For the text-containing cell, return its midpoint in [x, y] coordinate format. 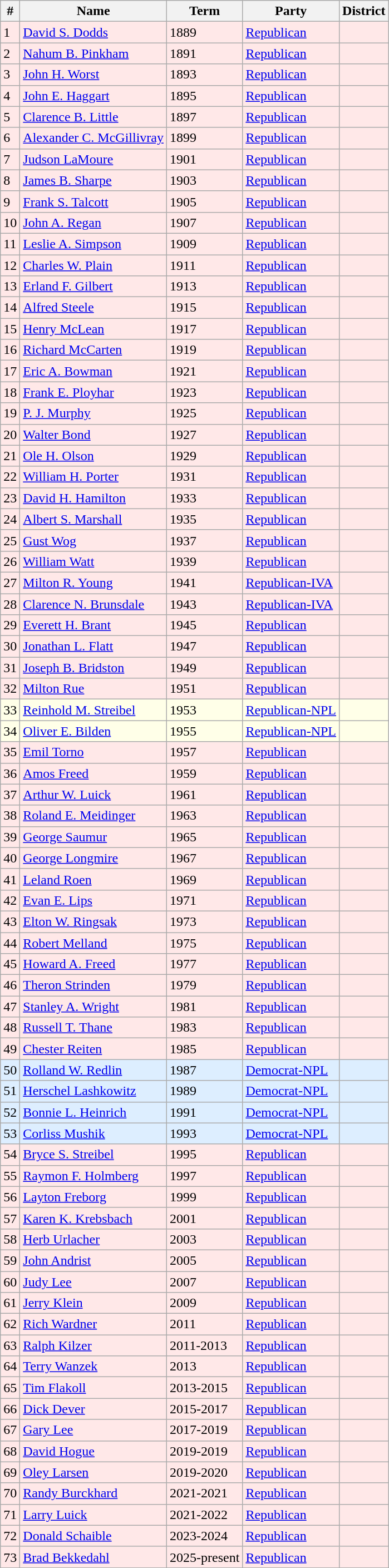
1959 [204, 773]
2017-2019 [204, 1430]
Karen K. Krebsbach [93, 1218]
1945 [204, 625]
1903 [204, 180]
Leland Roen [93, 879]
Walter Bond [93, 435]
Judy Lee [93, 1281]
11 [10, 244]
Albert S. Marshall [93, 519]
Reinhold M. Streibel [93, 710]
Ole H. Olson [93, 456]
Clarence N. Brunsdale [93, 604]
David H. Hamilton [93, 498]
1987 [204, 1070]
Jerry Klein [93, 1303]
Bonnie L. Heinrich [93, 1112]
Term [204, 11]
1949 [204, 668]
William Watt [93, 561]
46 [10, 985]
52 [10, 1112]
1937 [204, 540]
1917 [204, 329]
1985 [204, 1049]
2007 [204, 1281]
2011 [204, 1324]
Corliss Mushik [93, 1133]
Charles W. Plain [93, 265]
1971 [204, 900]
1977 [204, 964]
1909 [204, 244]
Dick Dever [93, 1409]
# [10, 11]
64 [10, 1367]
1951 [204, 689]
Randy Burckhard [93, 1493]
Joseph B. Bridston [93, 668]
44 [10, 943]
1983 [204, 1028]
39 [10, 837]
Everett H. Brant [93, 625]
2015-2017 [204, 1409]
1899 [204, 138]
1913 [204, 287]
Stanley A. Wright [93, 1007]
17 [10, 371]
1897 [204, 117]
50 [10, 1070]
22 [10, 477]
69 [10, 1472]
Emil Torno [93, 752]
1911 [204, 265]
1943 [204, 604]
26 [10, 561]
1925 [204, 413]
1919 [204, 350]
Larry Luick [93, 1515]
Terry Wanzek [93, 1367]
51 [10, 1091]
1921 [204, 371]
19 [10, 413]
Alexander C. McGillivray [93, 138]
10 [10, 223]
John H. Worst [93, 75]
Chester Reiten [93, 1049]
Jonathan L. Flatt [93, 647]
15 [10, 329]
Oley Larsen [93, 1472]
1935 [204, 519]
20 [10, 435]
1 [10, 32]
George Saumur [93, 837]
David Hogue [93, 1451]
16 [10, 350]
49 [10, 1049]
2001 [204, 1218]
2013-2015 [204, 1388]
38 [10, 816]
6 [10, 138]
2011-2013 [204, 1345]
5 [10, 117]
61 [10, 1303]
1895 [204, 96]
2005 [204, 1260]
1893 [204, 75]
1999 [204, 1197]
Rolland W. Redlin [93, 1070]
54 [10, 1155]
31 [10, 668]
William H. Porter [93, 477]
David S. Dodds [93, 32]
Oliver E. Bilden [93, 731]
24 [10, 519]
1889 [204, 32]
Evan E. Lips [93, 900]
2019-2020 [204, 1472]
1993 [204, 1133]
1931 [204, 477]
Arthur W. Luick [93, 795]
1995 [204, 1155]
Howard A. Freed [93, 964]
Elton W. Ringsak [93, 921]
4 [10, 96]
1927 [204, 435]
1961 [204, 795]
3 [10, 75]
1947 [204, 647]
Bryce S. Streibel [93, 1155]
Leslie A. Simpson [93, 244]
Rich Wardner [93, 1324]
23 [10, 498]
2003 [204, 1239]
John Andrist [93, 1260]
1933 [204, 498]
41 [10, 879]
1989 [204, 1091]
72 [10, 1536]
1973 [204, 921]
Clarence B. Little [93, 117]
59 [10, 1260]
Milton Rue [93, 689]
Brad Bekkedahl [93, 1557]
27 [10, 583]
2019-2019 [204, 1451]
70 [10, 1493]
68 [10, 1451]
John E. Haggart [93, 96]
1975 [204, 943]
28 [10, 604]
63 [10, 1345]
1915 [204, 308]
25 [10, 540]
40 [10, 858]
7 [10, 159]
1939 [204, 561]
Henry McLean [93, 329]
2021-2022 [204, 1515]
67 [10, 1430]
29 [10, 625]
34 [10, 731]
1901 [204, 159]
Frank E. Ployhar [93, 392]
Alfred Steele [93, 308]
1997 [204, 1176]
2023-2024 [204, 1536]
Eric A. Bowman [93, 371]
66 [10, 1409]
P. J. Murphy [93, 413]
33 [10, 710]
1923 [204, 392]
Raymon F. Holmberg [93, 1176]
13 [10, 287]
Name [93, 11]
John A. Regan [93, 223]
56 [10, 1197]
Gust Wog [93, 540]
60 [10, 1281]
2013 [204, 1367]
1965 [204, 837]
Nahum B. Pinkham [93, 53]
Erland F. Gilbert [93, 287]
1905 [204, 201]
73 [10, 1557]
21 [10, 456]
1967 [204, 858]
1907 [204, 223]
48 [10, 1028]
8 [10, 180]
Herschel Lashkowitz [93, 1091]
Donald Schaible [93, 1536]
Ralph Kilzer [93, 1345]
30 [10, 647]
45 [10, 964]
Roland E. Meidinger [93, 816]
Party [291, 11]
14 [10, 308]
1979 [204, 985]
Robert Melland [93, 943]
Herb Urlacher [93, 1239]
55 [10, 1176]
71 [10, 1515]
1957 [204, 752]
1969 [204, 879]
65 [10, 1388]
District [364, 11]
1941 [204, 583]
Frank S. Talcott [93, 201]
57 [10, 1218]
James B. Sharpe [93, 180]
32 [10, 689]
2 [10, 53]
18 [10, 392]
1953 [204, 710]
2025-present [204, 1557]
1991 [204, 1112]
1929 [204, 456]
1955 [204, 731]
58 [10, 1239]
Theron Strinden [93, 985]
Layton Freborg [93, 1197]
Amos Freed [93, 773]
9 [10, 201]
53 [10, 1133]
1981 [204, 1007]
Richard McCarten [93, 350]
1963 [204, 816]
35 [10, 752]
37 [10, 795]
1891 [204, 53]
42 [10, 900]
Gary Lee [93, 1430]
47 [10, 1007]
36 [10, 773]
Milton R. Young [93, 583]
12 [10, 265]
2021-2021 [204, 1493]
43 [10, 921]
Judson LaMoure [93, 159]
Russell T. Thane [93, 1028]
George Longmire [93, 858]
62 [10, 1324]
2009 [204, 1303]
Tim Flakoll [93, 1388]
